Identify which cell holds the provided text, then report its [x, y] central coordinate. 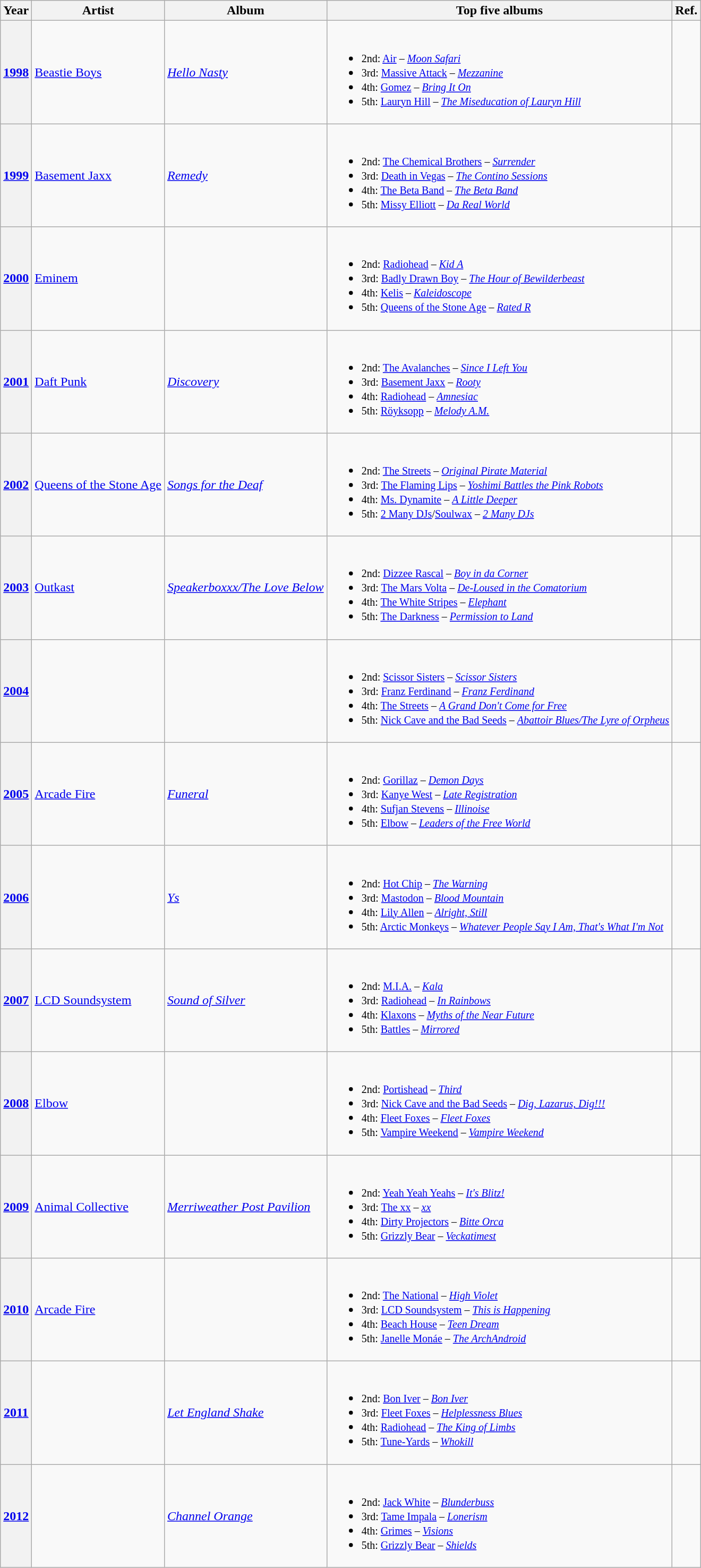
Animal Collective [98, 1207]
Year [16, 11]
2nd: The National – High Violet3rd: LCD Soundsystem – This is Happening4th: Beach House – Teen Dream5th: Janelle Monáe – The ArchAndroid [499, 1310]
2000 [16, 278]
2nd: M.I.A. – Kala3rd: Radiohead – In Rainbows4th: Klaxons – Myths of the Near Future5th: Battles – Mirrored [499, 1000]
Outkast [98, 588]
Basement Jaxx [98, 175]
2006 [16, 897]
Top five albums [499, 11]
2nd: Bon Iver – Bon Iver3rd: Fleet Foxes – Helplessness Blues4th: Radiohead – The King of Limbs5th: Tune-Yards – Whokill [499, 1413]
2007 [16, 1000]
Funeral [245, 794]
Ref. [686, 11]
Hello Nasty [245, 72]
2nd: Gorillaz – Demon Days3rd: Kanye West – Late Registration4th: Sufjan Stevens – Illinoise5th: Elbow – Leaders of the Free World [499, 794]
Discovery [245, 382]
LCD Soundsystem [98, 1000]
2002 [16, 485]
2009 [16, 1207]
Eminem [98, 278]
Let England Shake [245, 1413]
2012 [16, 1516]
Daft Punk [98, 382]
2nd: The Chemical Brothers – Surrender3rd: Death in Vegas – The Contino Sessions4th: The Beta Band – The Beta Band5th: Missy Elliott – Da Real World [499, 175]
Songs for the Deaf [245, 485]
2nd: The Avalanches – Since I Left You3rd: Basement Jaxx – Rooty4th: Radiohead – Amnesiac5th: Röyksopp – Melody A.M. [499, 382]
2011 [16, 1413]
Album [245, 11]
2005 [16, 794]
2010 [16, 1310]
1998 [16, 72]
Sound of Silver [245, 1000]
Artist [98, 11]
2001 [16, 382]
2nd: Yeah Yeah Yeahs – It's Blitz!3rd: The xx – xx4th: Dirty Projectors – Bitte Orca5th: Grizzly Bear – Veckatimest [499, 1207]
Beastie Boys [98, 72]
Channel Orange [245, 1516]
2004 [16, 691]
2nd: Radiohead – Kid A3rd: Badly Drawn Boy – The Hour of Bewilderbeast4th: Kelis – Kaleidoscope5th: Queens of the Stone Age – Rated R [499, 278]
Ys [245, 897]
1999 [16, 175]
2003 [16, 588]
2nd: Jack White – Blunderbuss3rd: Tame Impala – Lonerism4th: Grimes – Visions5th: Grizzly Bear – Shields [499, 1516]
2008 [16, 1103]
Remedy [245, 175]
2nd: Portishead – Third3rd: Nick Cave and the Bad Seeds – Dig, Lazarus, Dig!!!4th: Fleet Foxes – Fleet Foxes5th: Vampire Weekend – Vampire Weekend [499, 1103]
2nd: Air – Moon Safari3rd: Massive Attack – Mezzanine4th: Gomez – Bring It On5th: Lauryn Hill – The Miseducation of Lauryn Hill [499, 72]
Speakerboxxx/The Love Below [245, 588]
Merriweather Post Pavilion [245, 1207]
Elbow [98, 1103]
Queens of the Stone Age [98, 485]
